Return (X, Y) of the center of cell containing provided text 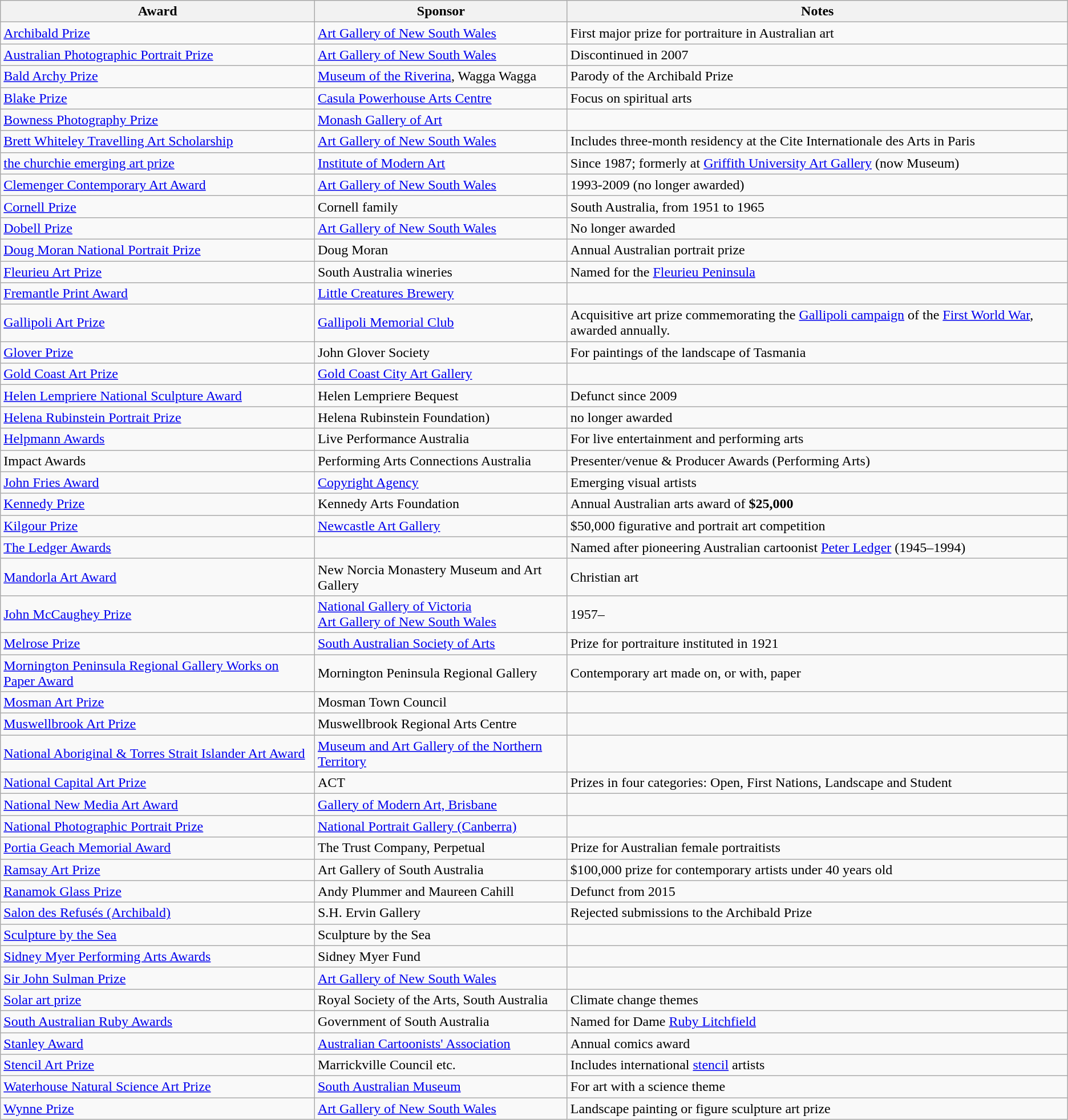
Acquisitive art prize commemorating the Gallipoli campaign of the First World War, awarded annually. (817, 323)
Art Gallery of South Australia (440, 870)
Mandorla Art Award (157, 577)
Sidney Myer Performing Arts Awards (157, 956)
Bald Archy Prize (157, 76)
South Australian Ruby Awards (157, 1021)
Wynne Prize (157, 1109)
Copyright Agency (440, 482)
Gallery of Modern Art, Brisbane (440, 805)
Museum of the Riverina, Wagga Wagga (440, 76)
Gallipoli Art Prize (157, 323)
Clemenger Contemporary Art Award (157, 185)
Sir John Sulman Prize (157, 978)
Archibald Prize (157, 33)
National Photographic Portrait Prize (157, 826)
Newcastle Art Gallery (440, 526)
Blake Prize (157, 98)
Portia Geach Memorial Award (157, 848)
Melrose Prize (157, 643)
Focus on spiritual arts (817, 98)
Casula Powerhouse Arts Centre (440, 98)
Brett Whiteley Travelling Art Scholarship (157, 141)
Mornington Peninsula Regional Gallery Works on Paper Award (157, 673)
Named for Dame Ruby Litchfield (817, 1021)
Prize for Australian female portraitists (817, 848)
The Ledger Awards (157, 547)
Doug Moran National Portrait Prize (157, 250)
Doug Moran (440, 250)
Presenter/venue & Producer Awards (Performing Arts) (817, 461)
Little Creatures Brewery (440, 294)
Mosman Art Prize (157, 703)
Impact Awards (157, 461)
Mosman Town Council (440, 703)
Annual comics award (817, 1043)
Performing Arts Connections Australia (440, 461)
Sidney Myer Fund (440, 956)
Annual Australian arts award of $25,000 (817, 504)
Prizes in four categories: Open, First Nations, Landscape and Student (817, 783)
Ranamok Glass Prize (157, 891)
John Glover Society (440, 352)
Institute of Modern Art (440, 163)
National Portrait Gallery (Canberra) (440, 826)
Helpmann Awards (157, 439)
Royal Society of the Arts, South Australia (440, 1000)
Includes international stencil artists (817, 1065)
Sponsor (440, 11)
Bowness Photography Prize (157, 120)
National Gallery of Victoria Art Gallery of New South Wales (440, 614)
No longer awarded (817, 228)
Government of South Australia (440, 1021)
Stanley Award (157, 1043)
Glover Prize (157, 352)
Landscape painting or figure sculpture art prize (817, 1109)
Since 1987; formerly at Griffith University Art Gallery (now Museum) (817, 163)
Salon des Refusés (Archibald) (157, 913)
Parody of the Archibald Prize (817, 76)
South Australian Museum (440, 1087)
Helena Rubinstein Foundation) (440, 417)
Museum and Art Gallery of the Northern Territory (440, 754)
Notes (817, 11)
Contemporary art made on, or with, paper (817, 673)
Andy Plummer and Maureen Cahill (440, 891)
National New Media Art Award (157, 805)
For art with a science theme (817, 1087)
Helena Rubinstein Portrait Prize (157, 417)
Muswellbrook Art Prize (157, 724)
Helen Lempriere Bequest (440, 396)
Climate change themes (817, 1000)
Rejected submissions to the Archibald Prize (817, 913)
Award (157, 11)
Defunct from 2015 (817, 891)
For paintings of the landscape of Tasmania (817, 352)
Muswellbrook Regional Arts Centre (440, 724)
1957– (817, 614)
Live Performance Australia (440, 439)
Named for the Fleurieu Peninsula (817, 272)
Gold Coast Art Prize (157, 374)
the churchie emerging art prize (157, 163)
Gold Coast City Art Gallery (440, 374)
For live entertainment and performing arts (817, 439)
$100,000 prize for contemporary artists under 40 years old (817, 870)
Defunct since 2009 (817, 396)
John McCaughey Prize (157, 614)
Australian Cartoonists' Association (440, 1043)
S.H. Ervin Gallery (440, 913)
First major prize for portraiture in Australian art (817, 33)
Annual Australian portrait prize (817, 250)
Stencil Art Prize (157, 1065)
Kennedy Prize (157, 504)
South Australian Society of Arts (440, 643)
Monash Gallery of Art (440, 120)
no longer awarded (817, 417)
Kilgour Prize (157, 526)
Gallipoli Memorial Club (440, 323)
ACT (440, 783)
Kennedy Arts Foundation (440, 504)
Solar art prize (157, 1000)
John Fries Award (157, 482)
Cornell family (440, 206)
Fleurieu Art Prize (157, 272)
Emerging visual artists (817, 482)
National Capital Art Prize (157, 783)
Fremantle Print Award (157, 294)
Helen Lempriere National Sculpture Award (157, 396)
Marrickville Council etc. (440, 1065)
Dobell Prize (157, 228)
Mornington Peninsula Regional Gallery (440, 673)
New Norcia Monastery Museum and Art Gallery (440, 577)
Includes three-month residency at the Cite Internationale des Arts in Paris (817, 141)
South Australia wineries (440, 272)
$50,000 figurative and portrait art competition (817, 526)
Discontinued in 2007 (817, 55)
Ramsay Art Prize (157, 870)
Cornell Prize (157, 206)
Named after pioneering Australian cartoonist Peter Ledger (1945–1994) (817, 547)
1993-2009 (no longer awarded) (817, 185)
South Australia, from 1951 to 1965 (817, 206)
The Trust Company, Perpetual (440, 848)
National Aboriginal & Torres Strait Islander Art Award (157, 754)
Waterhouse Natural Science Art Prize (157, 1087)
Christian art (817, 577)
Prize for portraiture instituted in 1921 (817, 643)
Australian Photographic Portrait Prize (157, 55)
